Extract the (x, y) coordinate from the center of the cell holding the provided text.  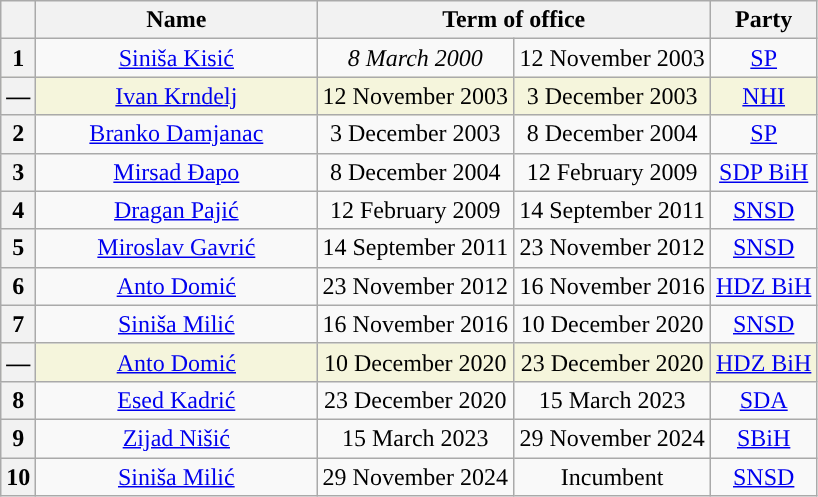
SDA (763, 400)
NHI (763, 96)
8 March 2000 (416, 58)
Branko Damjanac (176, 134)
Name (176, 20)
SBiH (763, 438)
10 (18, 477)
Term of office (514, 20)
Esed Kadrić (176, 400)
Miroslav Gavrić (176, 248)
4 (18, 210)
8 (18, 400)
7 (18, 324)
Ivan Krndelj (176, 96)
Zijad Nišić (176, 438)
SDP BiH (763, 172)
1 (18, 58)
9 (18, 438)
3 (18, 172)
2 (18, 134)
Dragan Pajić (176, 210)
Party (763, 20)
Incumbent (612, 477)
Siniša Kisić (176, 58)
6 (18, 286)
5 (18, 248)
Mirsad Đapo (176, 172)
